Pinpoint the cell where the given text exists, returning its (X, Y) midpoint coordinate. 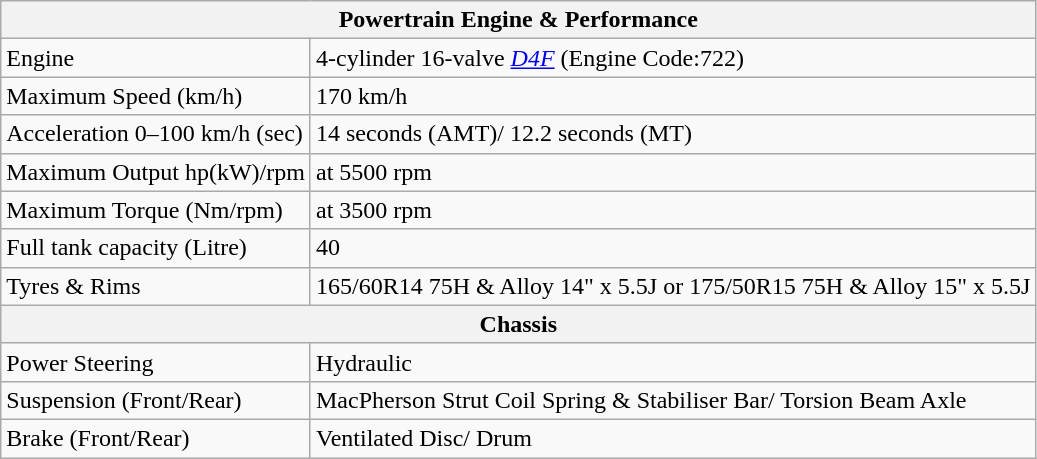
Full tank capacity (Litre) (156, 248)
165/60R14 75H & Alloy 14" x 5.5J or 175/50R15 75H & Alloy 15" x 5.5J (672, 286)
at 5500 rpm (672, 172)
Maximum Torque (Nm/rpm) (156, 210)
170 km/h (672, 96)
Power Steering (156, 362)
Chassis (518, 324)
Tyres & Rims (156, 286)
Ventilated Disc/ Drum (672, 438)
Suspension (Front/Rear) (156, 400)
at 3500 rpm (672, 210)
MacPherson Strut Coil Spring & Stabiliser Bar/ Torsion Beam Axle (672, 400)
40 (672, 248)
4-cylinder 16-valve D4F (Engine Code:722) (672, 58)
Brake (Front/Rear) (156, 438)
Engine (156, 58)
Maximum Output hp(kW)/rpm (156, 172)
14 seconds (AMT)/ 12.2 seconds (MT) (672, 134)
Acceleration 0–100 km/h (sec) (156, 134)
Powertrain Engine & Performance (518, 20)
Maximum Speed (km/h) (156, 96)
Hydraulic (672, 362)
